Find where the given text appears and provide that cell's center as (x, y) coordinate. 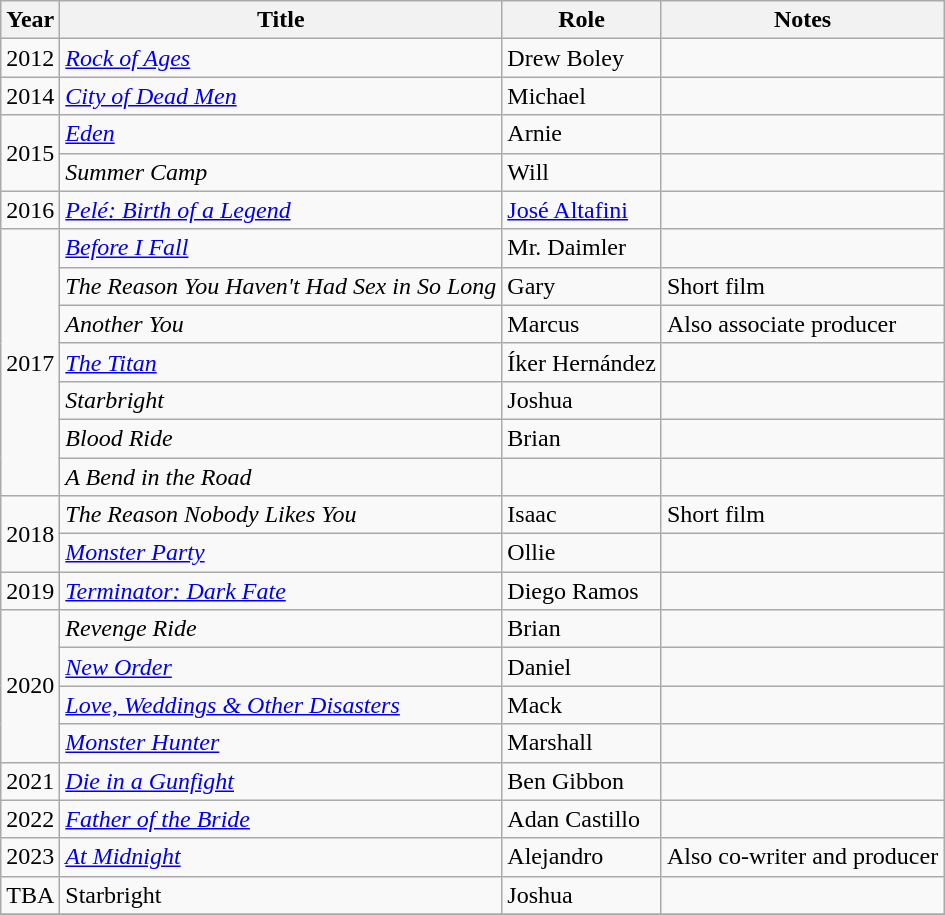
The Reason Nobody Likes You (281, 515)
Marcus (582, 324)
Rock of Ages (281, 58)
2017 (30, 362)
Monster Party (281, 553)
Also associate producer (802, 324)
Adan Castillo (582, 819)
Drew Boley (582, 58)
Alejandro (582, 857)
Notes (802, 20)
Terminator: Dark Fate (281, 591)
Michael (582, 96)
The Reason You Haven't Had Sex in So Long (281, 286)
Mr. Daimler (582, 248)
Monster Hunter (281, 743)
Father of the Bride (281, 819)
Role (582, 20)
Arnie (582, 134)
Title (281, 20)
2014 (30, 96)
Daniel (582, 667)
José Altafini (582, 210)
Diego Ramos (582, 591)
Love, Weddings & Other Disasters (281, 705)
Before I Fall (281, 248)
Year (30, 20)
Pelé: Birth of a Legend (281, 210)
The Titan (281, 362)
Ollie (582, 553)
Marshall (582, 743)
Will (582, 172)
A Bend in the Road (281, 477)
2016 (30, 210)
New Order (281, 667)
Revenge Ride (281, 629)
Summer Camp (281, 172)
Íker Hernández (582, 362)
Gary (582, 286)
2018 (30, 534)
2012 (30, 58)
Die in a Gunfight (281, 781)
City of Dead Men (281, 96)
2020 (30, 686)
2023 (30, 857)
2021 (30, 781)
2019 (30, 591)
2022 (30, 819)
TBA (30, 895)
Isaac (582, 515)
Mack (582, 705)
Ben Gibbon (582, 781)
Blood Ride (281, 438)
At Midnight (281, 857)
Also co-writer and producer (802, 857)
Another You (281, 324)
2015 (30, 153)
Eden (281, 134)
